From the cell containing the given text, extract its center point as [x, y] coordinate. 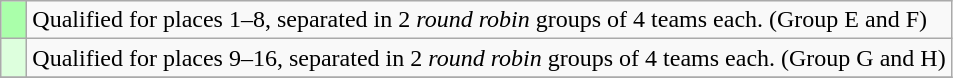
Qualified for places 1–8, separated in 2 round robin groups of 4 teams each. (Group E and F) [489, 20]
Qualified for places 9–16, separated in 2 round robin groups of 4 teams each. (Group G and H) [489, 58]
